Search for the cell housing the specified text and yield its [X, Y] center coordinate. 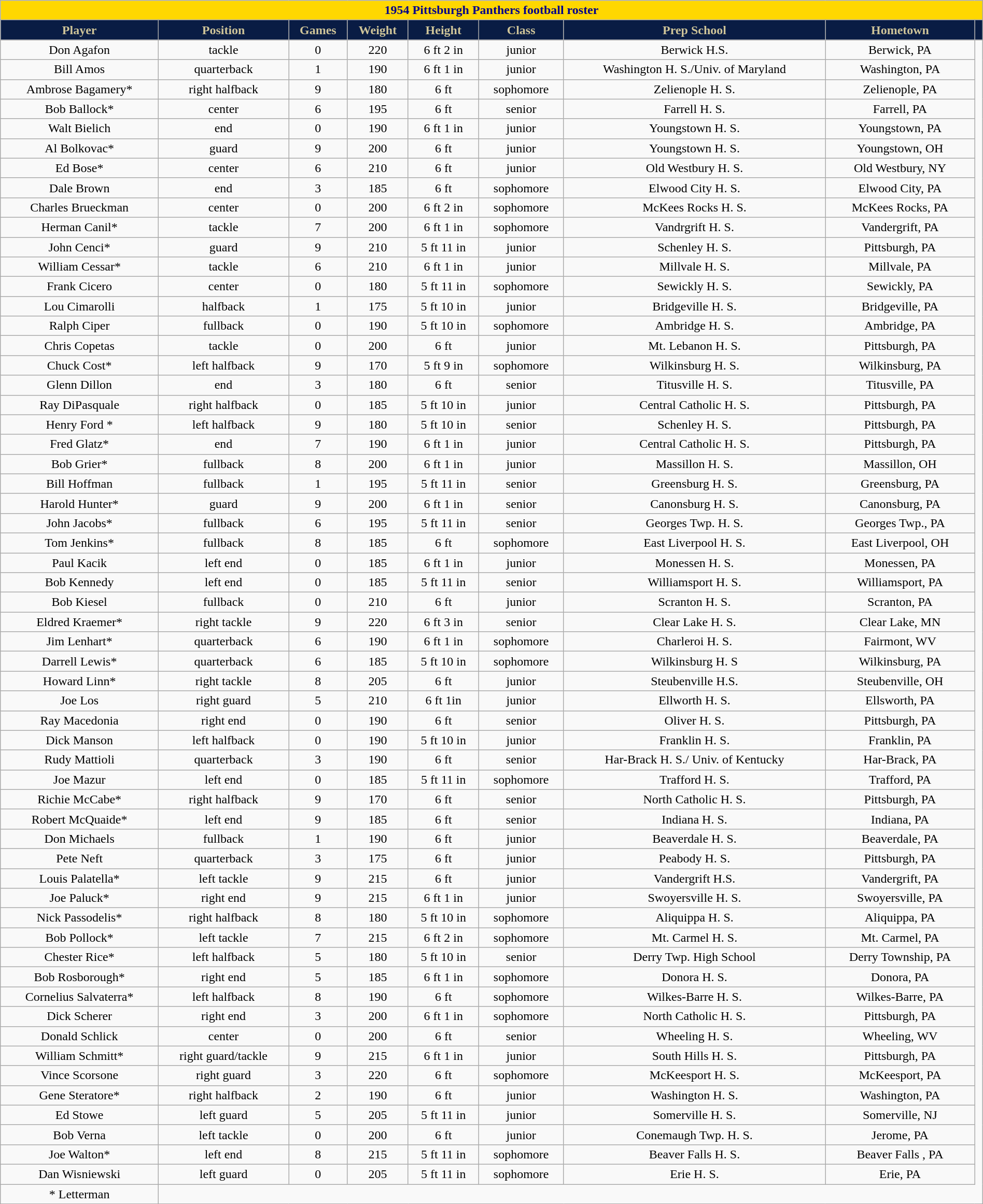
Al Bolkovac* [80, 148]
Robert McQuaide* [80, 819]
Pete Neft [80, 858]
John Cenci* [80, 247]
6 ft 1in [443, 701]
Indiana, PA [900, 819]
Aliquippa, PA [900, 918]
Henry Ford * [80, 424]
Zelienople, PA [900, 89]
Berwick H.S. [695, 50]
Paul Kacik [80, 562]
Joe Los [80, 701]
Dale Brown [80, 188]
Dick Manson [80, 740]
Greensburg H. S. [695, 484]
Lou Cimarolli [80, 306]
Scranton, PA [900, 602]
1954 Pittsburgh Panthers football roster [491, 10]
Height [443, 30]
Somerville, NJ [900, 1115]
Walt Bielich [80, 129]
Bob Ballock* [80, 109]
Bob Kiesel [80, 602]
McKeesport H. S. [695, 1075]
Vince Scorsone [80, 1075]
Donora H. S. [695, 977]
Fairmont, WV [900, 642]
Charleroi H. S. [695, 642]
* Letterman [80, 1194]
Darrell Lewis* [80, 661]
Erie H. S. [695, 1174]
Bill Hoffman [80, 484]
McKeesport, PA [900, 1075]
Millvale H. S. [695, 267]
Beaverdale, PA [900, 839]
Clear Lake, MN [900, 622]
Ray Macedonia [80, 720]
Vandrgrift H. S. [695, 227]
halfback [224, 306]
Erie, PA [900, 1174]
Massillon, OH [900, 464]
6 ft 3 in [443, 622]
Aliquippa H. S. [695, 918]
Chuck Cost* [80, 365]
Georges Twp., PA [900, 523]
Farrell H. S. [695, 109]
Berwick, PA [900, 50]
Class [522, 30]
Wilkes-Barre H. S. [695, 997]
Wheeling, WV [900, 1036]
Mt. Lebanon H. S. [695, 346]
Peabody H. S. [695, 858]
Old Westbury, NY [900, 168]
Bob Pollock* [80, 938]
Joe Mazur [80, 780]
Ambrose Bagamery* [80, 89]
Prep School [695, 30]
Ambridge H. S. [695, 326]
Farrell, PA [900, 109]
Beaver Falls , PA [900, 1154]
Frank Cicero [80, 287]
Fred Glatz* [80, 444]
Wilkinsburg H. S [695, 661]
5 ft 9 in [443, 365]
Ellworth H. S. [695, 701]
East Liverpool H. S. [695, 543]
Canonsburg, PA [900, 503]
Titusville, PA [900, 385]
Bill Amos [80, 69]
Williamsport, PA [900, 583]
Don Michaels [80, 839]
Bob Kennedy [80, 583]
Franklin, PA [900, 740]
Canonsburg H. S. [695, 503]
Donald Schlick [80, 1036]
South Hills H. S. [695, 1056]
William Schmitt* [80, 1056]
Dick Scherer [80, 1016]
Wilkes-Barre, PA [900, 997]
Weight [377, 30]
Hometown [900, 30]
Glenn Dillon [80, 385]
Har-Brack H. S./ Univ. of Kentucky [695, 760]
Player [80, 30]
Greensburg, PA [900, 484]
Washington H. S./Univ. of Maryland [695, 69]
Steubenville H.S. [695, 681]
Ed Bose* [80, 168]
John Jacobs* [80, 523]
Scranton H. S. [695, 602]
Swoyersville H. S. [695, 898]
Ralph Ciper [80, 326]
Monessen, PA [900, 562]
Swoyersville, PA [900, 898]
Washington H. S. [695, 1095]
Joe Walton* [80, 1154]
Elwood City H. S. [695, 188]
Beaverdale H. S. [695, 839]
Monessen H. S. [695, 562]
Wilkinsburg H. S. [695, 365]
Vandergrift H.S. [695, 879]
Richie McCabe* [80, 799]
Titusville H. S. [695, 385]
Massillon H. S. [695, 464]
Jerome, PA [900, 1135]
Bridgeville, PA [900, 306]
Eldred Kraemer* [80, 622]
Youngstown, PA [900, 129]
Sewickly, PA [900, 287]
Nick Passodelis* [80, 918]
Ellsworth, PA [900, 701]
Wheeling H. S. [695, 1036]
Old Westbury H. S. [695, 168]
Zelienople H. S. [695, 89]
Bob Rosborough* [80, 977]
McKees Rocks, PA [900, 207]
McKees Rocks H. S. [695, 207]
Youngstown, OH [900, 148]
Don Agafon [80, 50]
Donora, PA [900, 977]
Steubenville, OH [900, 681]
Position [224, 30]
Indiana H. S. [695, 819]
Ray DiPasquale [80, 405]
Charles Brueckman [80, 207]
Somerville H. S. [695, 1115]
Sewickly H. S. [695, 287]
2 [318, 1095]
Mt. Carmel H. S. [695, 938]
Games [318, 30]
Cornelius Salvaterra* [80, 997]
Jim Lenhart* [80, 642]
Derry Twp. High School [695, 957]
Williamsport H. S. [695, 583]
Mt. Carmel, PA [900, 938]
Chris Copetas [80, 346]
Ambridge, PA [900, 326]
Clear Lake H. S. [695, 622]
Conemaugh Twp. H. S. [695, 1135]
Georges Twp. H. S. [695, 523]
Herman Canil* [80, 227]
Trafford H. S. [695, 780]
Howard Linn* [80, 681]
Dan Wisniewski [80, 1174]
Har-Brack, PA [900, 760]
Bridgeville H. S. [695, 306]
Ed Stowe [80, 1115]
Chester Rice* [80, 957]
Gene Steratore* [80, 1095]
Bob Grier* [80, 464]
Derry Township, PA [900, 957]
Joe Paluck* [80, 898]
Harold Hunter* [80, 503]
Franklin H. S. [695, 740]
Oliver H. S. [695, 720]
Trafford, PA [900, 780]
East Liverpool, OH [900, 543]
Tom Jenkins* [80, 543]
Rudy Mattioli [80, 760]
right guard/tackle [224, 1056]
Millvale, PA [900, 267]
Bob Verna [80, 1135]
Elwood City, PA [900, 188]
Louis Palatella* [80, 879]
William Cessar* [80, 267]
Beaver Falls H. S. [695, 1154]
